Capture the cell that displays the provided text and extract its [X, Y] central coordinate. 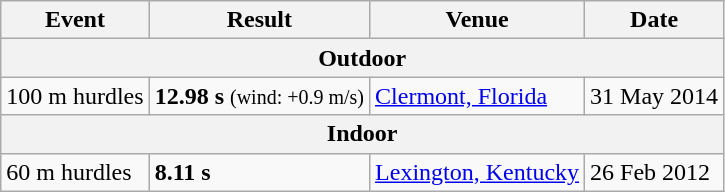
Indoor [362, 134]
Date [654, 20]
12.98 s (wind: +0.9 m/s) [259, 96]
26 Feb 2012 [654, 172]
60 m hurdles [75, 172]
Event [75, 20]
Result [259, 20]
Lexington, Kentucky [478, 172]
Venue [478, 20]
31 May 2014 [654, 96]
8.11 s [259, 172]
Outdoor [362, 58]
Clermont, Florida [478, 96]
100 m hurdles [75, 96]
